Find where the given text appears and provide that cell's center as (x, y) coordinate. 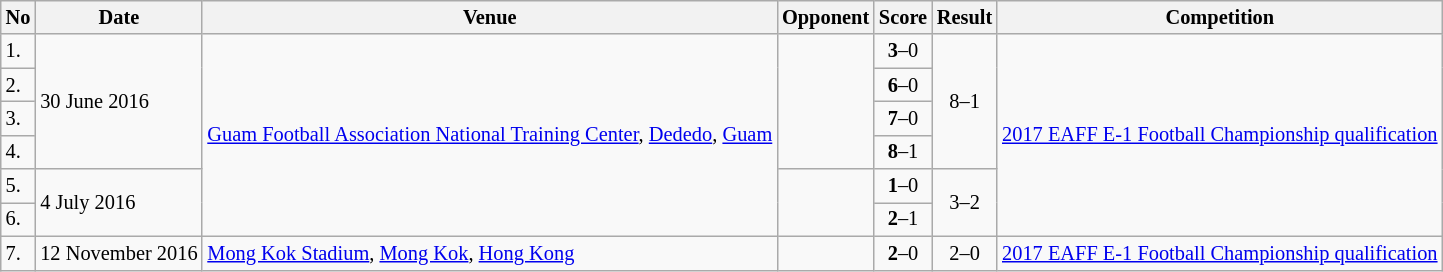
Competition (1220, 17)
Score (903, 17)
6. (18, 219)
3–2 (964, 202)
1–0 (903, 186)
2–1 (903, 219)
Date (118, 17)
2. (18, 85)
3. (18, 118)
Mong Kok Stadium, Mong Kok, Hong Kong (490, 253)
3–0 (903, 51)
Opponent (826, 17)
30 June 2016 (118, 102)
Result (964, 17)
No (18, 17)
5. (18, 186)
Guam Football Association National Training Center, Dededo, Guam (490, 135)
7–0 (903, 118)
1. (18, 51)
4. (18, 152)
Venue (490, 17)
6–0 (903, 85)
4 July 2016 (118, 202)
7. (18, 253)
12 November 2016 (118, 253)
